Capture the cell that displays the provided text and extract its (X, Y) central coordinate. 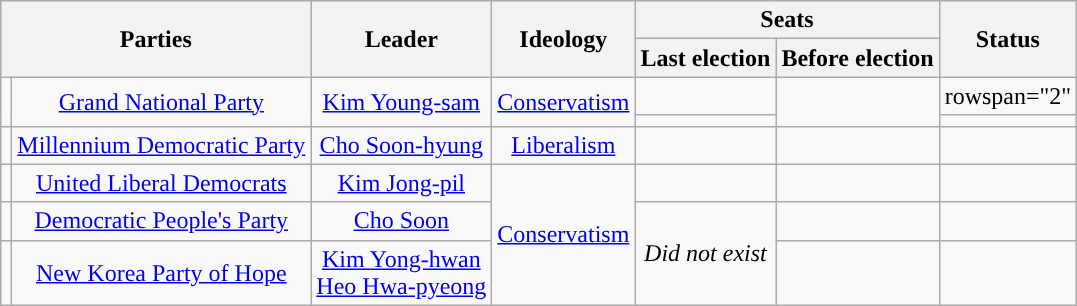
Kim Young-sam (402, 102)
Seats (787, 20)
Status (1008, 39)
Leader (402, 39)
Millennium Democratic Party (162, 145)
Last election (706, 58)
Liberalism (564, 145)
Kim Jong-pil (402, 183)
New Korea Party of Hope (162, 272)
United Liberal Democrats (162, 183)
Cho Soon (402, 221)
Grand National Party (162, 102)
Ideology (564, 39)
rowspan="2" (1008, 96)
Parties (156, 39)
Before election (858, 58)
Kim Yong-hwanHeo Hwa-pyeong (402, 272)
Cho Soon-hyung (402, 145)
Did not exist (706, 254)
Democratic People's Party (162, 221)
